Capture the cell that displays the provided text and extract its (x, y) central coordinate. 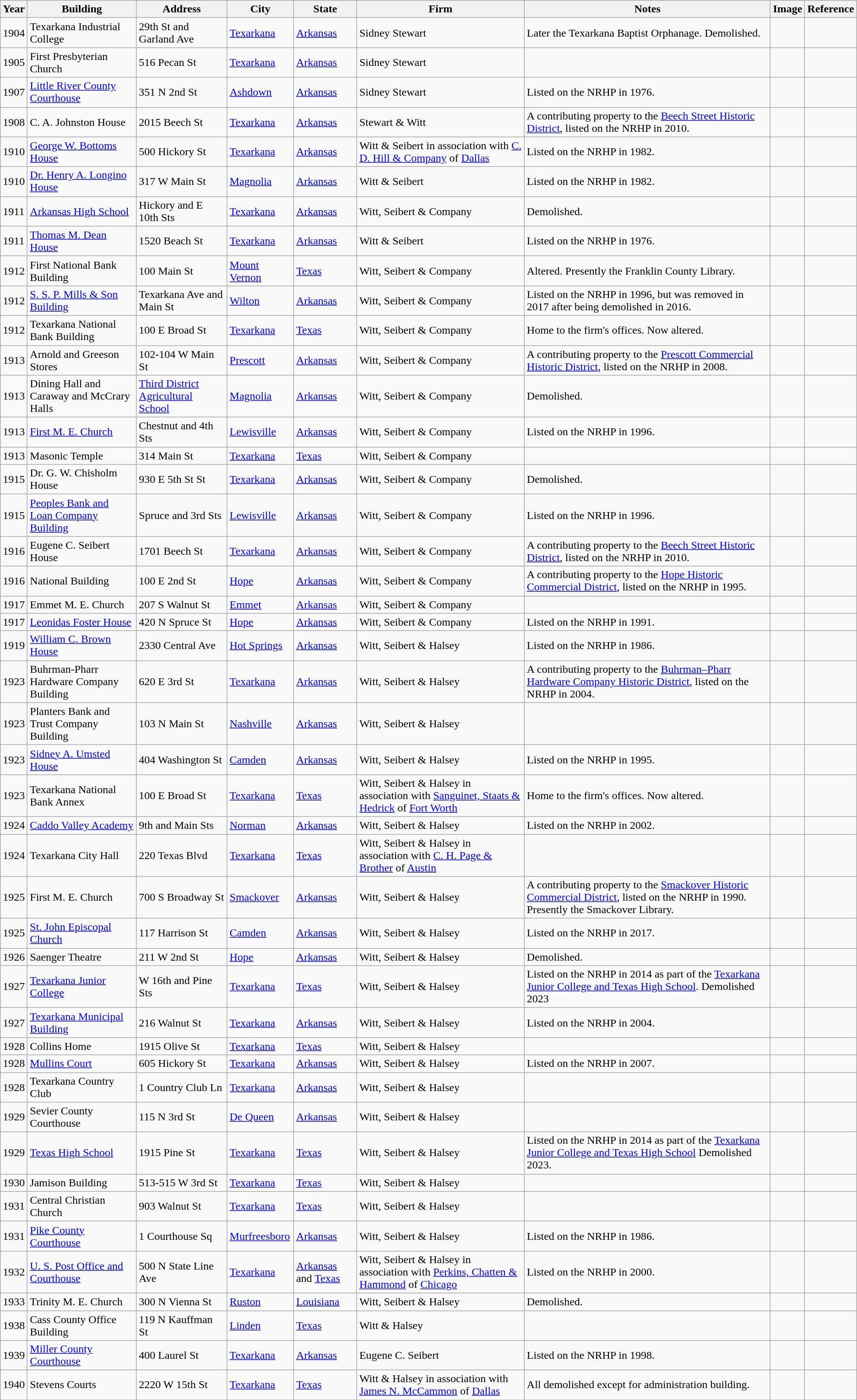
Louisiana (325, 1302)
1701 Beech St (182, 551)
Ashdown (260, 92)
Dining Hall and Caraway and McCrary Halls (82, 396)
All demolished except for administration building. (647, 1385)
930 E 5th St St (182, 480)
605 Hickory St (182, 1064)
Listed on the NRHP in 2000. (647, 1272)
220 Texas Blvd (182, 855)
700 S Broadway St (182, 897)
1938 (14, 1325)
117 Harrison St (182, 934)
George W. Bottoms House (82, 152)
W 16th and Pine Sts (182, 987)
1919 (14, 645)
1930 (14, 1183)
Emmet M. E. Church (82, 605)
Texarkana Industrial College (82, 33)
Nashville (260, 724)
Peoples Bank and Loan Company Building (82, 515)
Listed on the NRHP in 1998. (647, 1356)
Ruston (260, 1302)
Stevens Courts (82, 1385)
Pike County Courthouse (82, 1236)
Texarkana Country Club (82, 1087)
Listed on the NRHP in 2002. (647, 825)
Hot Springs (260, 645)
500 N State Line Ave (182, 1272)
Little River County Courthouse (82, 92)
29th St and Garland Ave (182, 33)
620 E 3rd St (182, 681)
Witt & Halsey (440, 1325)
1915 Olive St (182, 1046)
Leonidas Foster House (82, 622)
Sevier County Courthouse (82, 1117)
314 Main St (182, 456)
First National Bank Building (82, 271)
A contributing property to the Prescott Commercial Historic District, listed on the NRHP in 2008. (647, 360)
Sidney A. Umsted House (82, 760)
Listed on the NRHP in 2007. (647, 1064)
317 W Main St (182, 181)
Listed on the NRHP in 2017. (647, 934)
1520 Beach St (182, 241)
211 W 2nd St (182, 957)
1939 (14, 1356)
Texarkana City Hall (82, 855)
Planters Bank and Trust Company Building (82, 724)
300 N Vienna St (182, 1302)
Cass County Office Building (82, 1325)
Mullins Court (82, 1064)
S. S. P. Mills & Son Building (82, 300)
Emmet (260, 605)
Eugene C. Seibert House (82, 551)
Witt, Seibert & Halsey in association with C. H. Page & Brother of Austin (440, 855)
1 Country Club Ln (182, 1087)
Eugene C. Seibert (440, 1356)
Arnold and Greeson Stores (82, 360)
207 S Walnut St (182, 605)
Third District Agricultural School (182, 396)
Arkansas High School (82, 211)
Building (82, 9)
Notes (647, 9)
420 N Spruce St (182, 622)
1908 (14, 122)
Firm (440, 9)
1 Courthouse Sq (182, 1236)
Norman (260, 825)
2220 W 15th St (182, 1385)
Year (14, 9)
Dr. G. W. Chisholm House (82, 480)
Jamison Building (82, 1183)
400 Laurel St (182, 1356)
Wilton (260, 300)
St. John Episcopal Church (82, 934)
Masonic Temple (82, 456)
Saenger Theatre (82, 957)
1926 (14, 957)
Linden (260, 1325)
Altered. Presently the Franklin County Library. (647, 271)
De Queen (260, 1117)
Dr. Henry A. Longino House (82, 181)
Texas High School (82, 1153)
State (325, 9)
903 Walnut St (182, 1206)
2330 Central Ave (182, 645)
100 Main St (182, 271)
Image (787, 9)
Spruce and 3rd Sts (182, 515)
103 N Main St (182, 724)
Texarkana Municipal Building (82, 1022)
Texarkana National Bank Building (82, 330)
Listed on the NRHP in 2004. (647, 1022)
Address (182, 9)
Chestnut and 4th Sts (182, 432)
Miller County Courthouse (82, 1356)
Reference (830, 9)
Listed on the NRHP in 1991. (647, 622)
1904 (14, 33)
Listed on the NRHP in 2014 as part of the Texarkana Junior College and Texas High School Demolished 2023. (647, 1153)
Murfreesboro (260, 1236)
Arkansas and Texas (325, 1272)
Trinity M. E. Church (82, 1302)
Collins Home (82, 1046)
U. S. Post Office and Courthouse (82, 1272)
513-515 W 3rd St (182, 1183)
Texarkana National Bank Annex (82, 795)
351 N 2nd St (182, 92)
216 Walnut St (182, 1022)
100 E 2nd St (182, 581)
Central Christian Church (82, 1206)
2015 Beech St (182, 122)
Caddo Valley Academy (82, 825)
Witt & Halsey in association with James N. McCammon of Dallas (440, 1385)
1940 (14, 1385)
Witt & Seibert in association with C. D. Hill & Company of Dallas (440, 152)
Listed on the NRHP in 2014 as part of the Texarkana Junior College and Texas High School. Demolished 2023 (647, 987)
A contributing property to the Smackover Historic Commercial District, listed on the NRHP in 1990. Presently the Smackover Library. (647, 897)
1932 (14, 1272)
Stewart & Witt (440, 122)
516 Pecan St (182, 62)
William C. Brown House (82, 645)
1933 (14, 1302)
1915 Pine St (182, 1153)
First Presbyterian Church (82, 62)
C. A. Johnston House (82, 122)
Prescott (260, 360)
Later the Texarkana Baptist Orphanage. Demolished. (647, 33)
City (260, 9)
Mount Vernon (260, 271)
Witt, Seibert & Halsey in association with Perkins, Chatten & Hammond of Chicago (440, 1272)
Texarkana Ave and Main St (182, 300)
Witt, Seibert & Halsey in association with Sanguinet, Staats & Hedrick of Fort Worth (440, 795)
National Building (82, 581)
1907 (14, 92)
115 N 3rd St (182, 1117)
Texarkana Junior College (82, 987)
Hickory and E 10th Sts (182, 211)
Buhrman-Pharr Hardware Company Building (82, 681)
Thomas M. Dean House (82, 241)
Smackover (260, 897)
102-104 W Main St (182, 360)
9th and Main Sts (182, 825)
404 Washington St (182, 760)
Listed on the NRHP in 1995. (647, 760)
119 N Kauffman St (182, 1325)
500 Hickory St (182, 152)
1905 (14, 62)
A contributing property to the Hope Historic Commercial District, listed on the NRHP in 1995. (647, 581)
Listed on the NRHP in 1996, but was removed in 2017 after being demolished in 2016. (647, 300)
A contributing property to the Buhrman–Pharr Hardware Company Historic District, listed on the NRHP in 2004. (647, 681)
